From the cell containing the given text, extract its center point as (X, Y) coordinate. 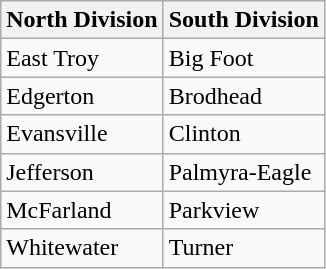
Edgerton (82, 96)
Clinton (244, 134)
North Division (82, 20)
Parkview (244, 210)
McFarland (82, 210)
Evansville (82, 134)
Whitewater (82, 248)
Big Foot (244, 58)
South Division (244, 20)
Jefferson (82, 172)
Brodhead (244, 96)
East Troy (82, 58)
Palmyra-Eagle (244, 172)
Turner (244, 248)
